Determine the [X, Y] coordinate at the center of the cell enclosing the given text.  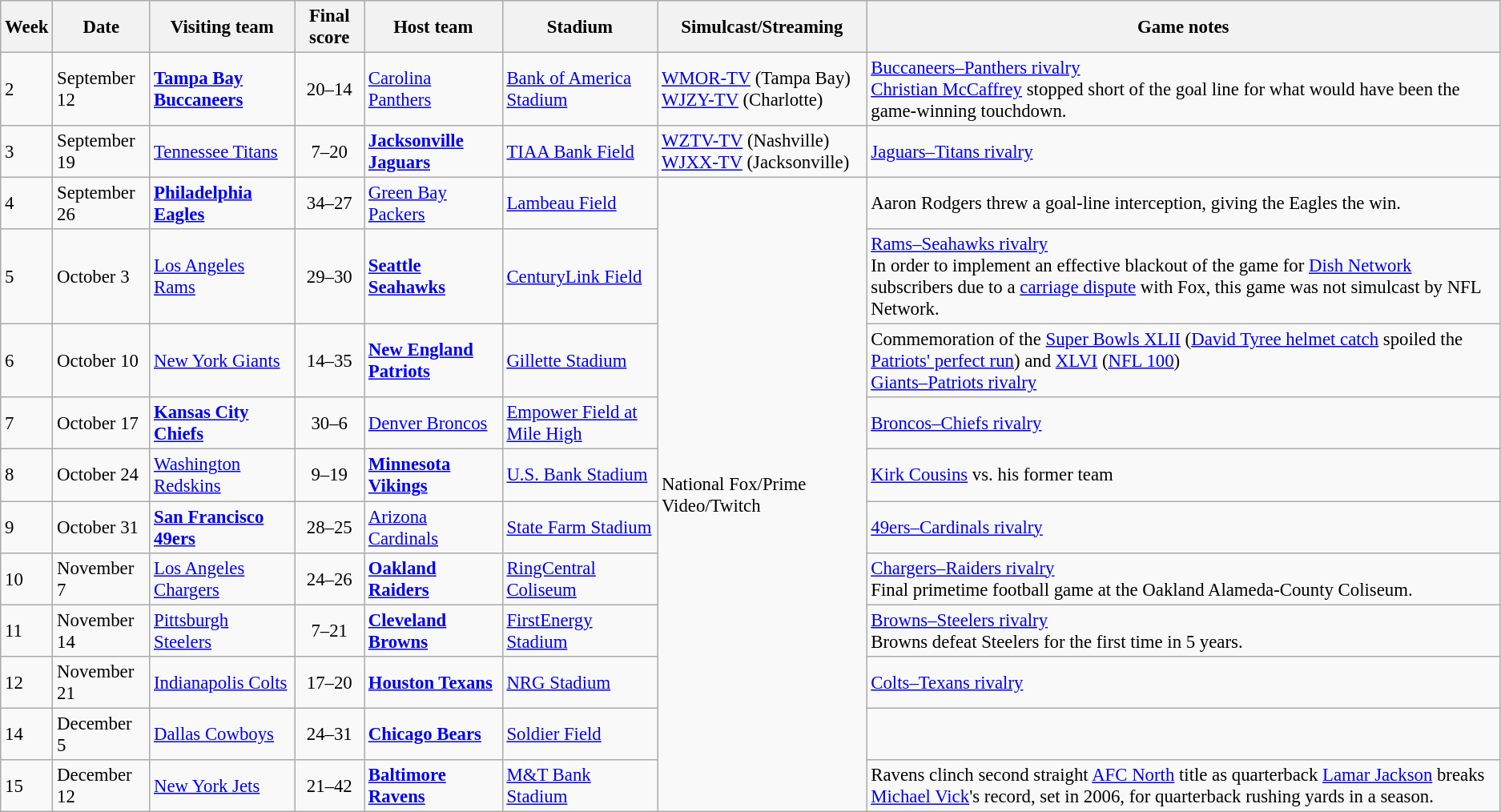
San Francisco 49ers [223, 527]
WZTV-TV (Nashville)WJXX-TV (Jacksonville) [763, 152]
Jacksonville Jaguars [433, 152]
Browns–Steelers rivalryBrowns defeat Steelers for the first time in 5 years. [1183, 631]
U.S. Bank Stadium [580, 476]
October 3 [101, 277]
October 17 [101, 423]
7 [27, 423]
RingCentral Coliseum [580, 578]
14 [27, 734]
9–19 [330, 476]
September 12 [101, 90]
Week [27, 27]
October 24 [101, 476]
24–26 [330, 578]
Seattle Seahawks [433, 277]
Jaguars–Titans rivalry [1183, 152]
Date [101, 27]
9 [27, 527]
Aaron Rodgers threw a goal-line interception, giving the Eagles the win. [1183, 203]
December 5 [101, 734]
Los Angeles Chargers [223, 578]
29–30 [330, 277]
7–20 [330, 152]
Chicago Bears [433, 734]
November 14 [101, 631]
Cleveland Browns [433, 631]
Broncos–Chiefs rivalry [1183, 423]
Tennessee Titans [223, 152]
WMOR-TV (Tampa Bay)WJZY-TV (Charlotte) [763, 90]
Green Bay Packers [433, 203]
20–14 [330, 90]
October 31 [101, 527]
7–21 [330, 631]
Soldier Field [580, 734]
8 [27, 476]
Empower Field at Mile High [580, 423]
14–35 [330, 361]
Pittsburgh Steelers [223, 631]
Final score [330, 27]
28–25 [330, 527]
4 [27, 203]
Dallas Cowboys [223, 734]
Stadium [580, 27]
New England Patriots [433, 361]
NRG Stadium [580, 682]
M&T Bank Stadium [580, 786]
TIAA Bank Field [580, 152]
34–27 [330, 203]
CenturyLink Field [580, 277]
21–42 [330, 786]
6 [27, 361]
Host team [433, 27]
Carolina Panthers [433, 90]
December 12 [101, 786]
FirstEnergy Stadium [580, 631]
Houston Texans [433, 682]
12 [27, 682]
Kirk Cousins vs. his former team [1183, 476]
November 7 [101, 578]
49ers–Cardinals rivalry [1183, 527]
Washington Redskins [223, 476]
Buccaneers–Panthers rivalryChristian McCaffrey stopped short of the goal line for what would have been the game-winning touchdown. [1183, 90]
Gillette Stadium [580, 361]
Los Angeles Rams [223, 277]
Bank of America Stadium [580, 90]
Denver Broncos [433, 423]
October 10 [101, 361]
30–6 [330, 423]
Baltimore Ravens [433, 786]
17–20 [330, 682]
Commemoration of the Super Bowls XLII (David Tyree helmet catch spoiled the Patriots' perfect run) and XLVI (NFL 100)Giants–Patriots rivalry [1183, 361]
National Fox/Prime Video/Twitch [763, 495]
Colts–Texans rivalry [1183, 682]
Philadelphia Eagles [223, 203]
Visiting team [223, 27]
Minnesota Vikings [433, 476]
September 19 [101, 152]
11 [27, 631]
24–31 [330, 734]
Chargers–Raiders rivalryFinal primetime football game at the Oakland Alameda-County Coliseum. [1183, 578]
15 [27, 786]
New York Jets [223, 786]
State Farm Stadium [580, 527]
3 [27, 152]
2 [27, 90]
10 [27, 578]
Lambeau Field [580, 203]
Kansas City Chiefs [223, 423]
Arizona Cardinals [433, 527]
September 26 [101, 203]
November 21 [101, 682]
Game notes [1183, 27]
Simulcast/Streaming [763, 27]
Tampa Bay Buccaneers [223, 90]
New York Giants [223, 361]
Oakland Raiders [433, 578]
5 [27, 277]
Indianapolis Colts [223, 682]
